Capture the cell that displays the provided text and extract its [x, y] central coordinate. 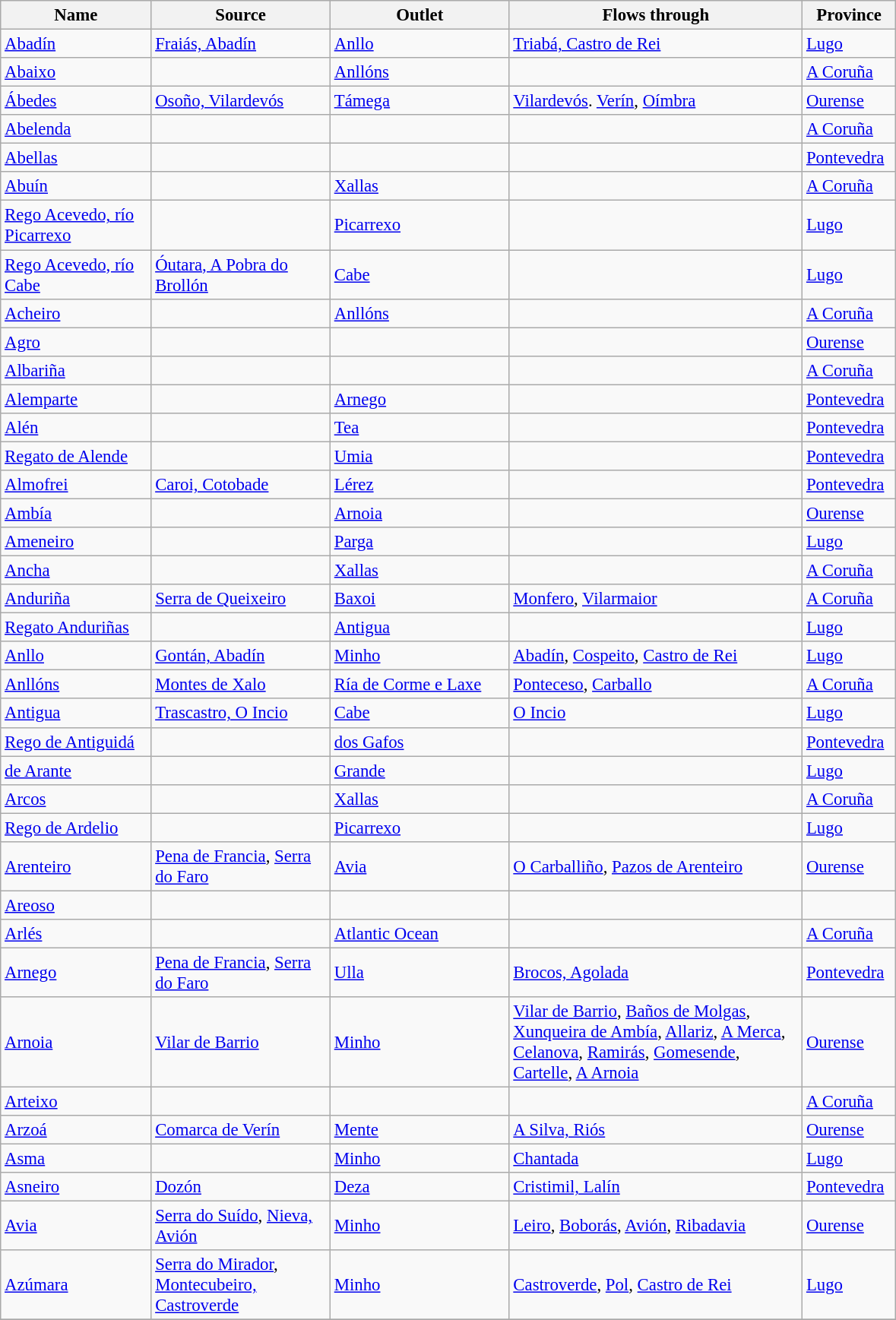
Támega [420, 101]
O Carballiño, Pazos de Arenteiro [656, 866]
Vilar de Barrio [241, 1043]
Brocos, Agolada [656, 973]
Deza [420, 1187]
Alemparte [76, 399]
Abellas [76, 158]
Areoso [76, 905]
Serra de Queixeiro [241, 599]
Lérez [420, 485]
Abadín [76, 44]
Rego Acevedo, río Cabe [76, 275]
Leiro, Boborás, Avión, Ribadavia [656, 1227]
Arzoá [76, 1130]
dos Gafos [420, 742]
Abuín [76, 186]
Arlés [76, 934]
Abadín, Cospeito, Castro de Rei [656, 656]
Vilardevós. Verín, Oímbra [656, 101]
Albariña [76, 370]
Agro [76, 342]
Baxoi [420, 599]
Arenteiro [76, 866]
Montes de Xalo [241, 685]
A Silva, Riós [656, 1130]
Ría de Corme e Laxe [420, 685]
Regato de Alende [76, 456]
Ancha [76, 571]
Ábedes [76, 101]
Mente [420, 1130]
Abaixo [76, 72]
Almofrei [76, 485]
Atlantic Ocean [420, 934]
Outlet [420, 15]
Rego de Antiguidá [76, 742]
Triabá, Castro de Rei [656, 44]
de Arante [76, 771]
Óutara, A Pobra do Brollón [241, 275]
Arcos [76, 799]
O Incio [656, 714]
Ameneiro [76, 542]
Cristimil, Lalín [656, 1187]
Ulla [420, 973]
Rego Acevedo, río Picarrexo [76, 225]
Gontán, Abadín [241, 656]
Province [850, 15]
Abelenda [76, 129]
Caroi, Cotobade [241, 485]
Monfero, Vilarmaior [656, 599]
Comarca de Verín [241, 1130]
Acheiro [76, 313]
Dozón [241, 1187]
Asma [76, 1159]
Regato Anduriñas [76, 628]
Trascastro, O Incio [241, 714]
Grande [420, 771]
Ponteceso, Carballo [656, 685]
Osoño, Vilardevós [241, 101]
Source [241, 15]
Vilar de Barrio, Baños de Molgas, Xunqueira de Ambía, Allariz, A Merca, Celanova, Ramirás, Gomesende, Cartelle, A Arnoia [656, 1043]
Ambía [76, 513]
Name [76, 15]
Arteixo [76, 1102]
Asneiro [76, 1187]
Anduriña [76, 599]
Tea [420, 428]
Serra do Suído, Nieva, Avión [241, 1227]
Parga [420, 542]
Umia [420, 456]
Rego de Ardelio [76, 828]
Flows through [656, 15]
Chantada [656, 1159]
Fraiás, Abadín [241, 44]
Alén [76, 428]
